Determine the [X, Y] coordinate at the center of the cell enclosing the given text.  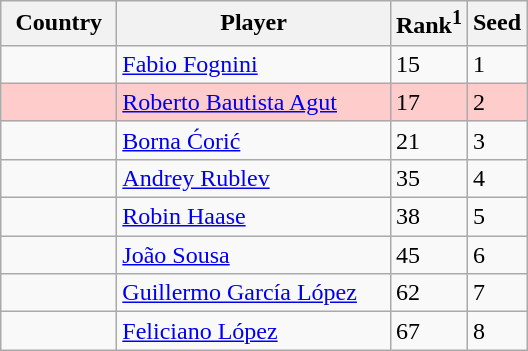
Roberto Bautista Agut [254, 102]
6 [496, 255]
Borna Ćorić [254, 140]
5 [496, 217]
35 [428, 178]
38 [428, 217]
2 [496, 102]
João Sousa [254, 255]
1 [496, 64]
Rank1 [428, 24]
Fabio Fognini [254, 64]
45 [428, 255]
15 [428, 64]
4 [496, 178]
62 [428, 293]
8 [496, 331]
3 [496, 140]
Player [254, 24]
Seed [496, 24]
Feliciano López [254, 331]
21 [428, 140]
67 [428, 331]
17 [428, 102]
Andrey Rublev [254, 178]
Robin Haase [254, 217]
7 [496, 293]
Country [59, 24]
Guillermo García López [254, 293]
